Search for the cell housing the specified text and yield its [x, y] center coordinate. 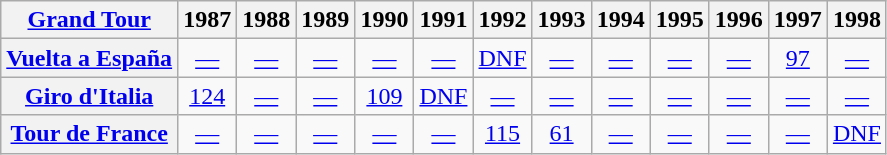
1991 [444, 20]
1998 [856, 20]
Tour de France [90, 134]
1995 [680, 20]
Giro d'Italia [90, 96]
1988 [266, 20]
1987 [208, 20]
61 [562, 134]
1990 [384, 20]
97 [798, 58]
1989 [326, 20]
1996 [738, 20]
115 [502, 134]
124 [208, 96]
109 [384, 96]
1993 [562, 20]
1994 [620, 20]
Grand Tour [90, 20]
1997 [798, 20]
1992 [502, 20]
Vuelta a España [90, 58]
